From the cell containing the given text, extract its center point as [X, Y] coordinate. 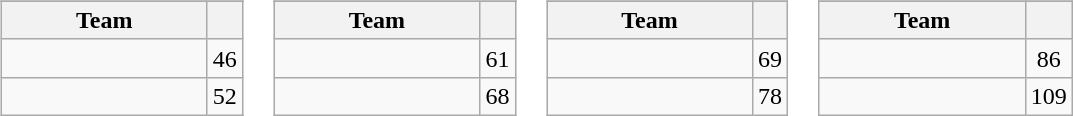
78 [770, 96]
86 [1048, 58]
109 [1048, 96]
46 [224, 58]
61 [498, 58]
52 [224, 96]
68 [498, 96]
69 [770, 58]
